Locate the cell with the specified text and output its [x, y] center coordinate. 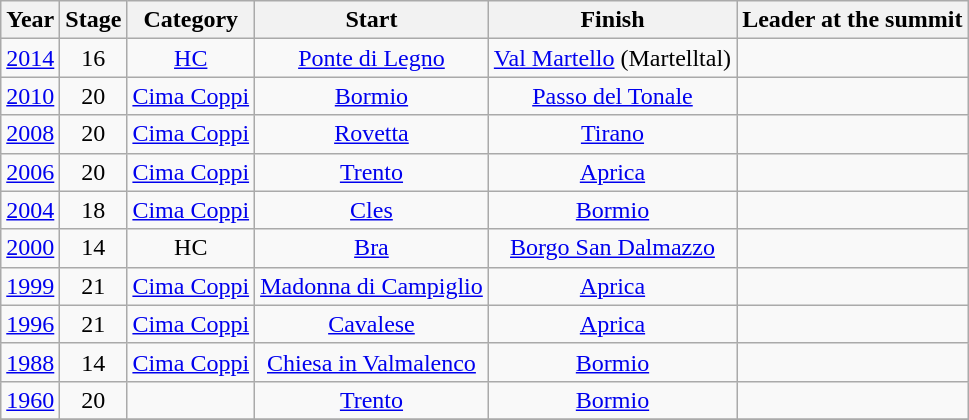
Madonna di Campiglio [372, 286]
Cavalese [372, 324]
18 [94, 210]
Val Martello (Martelltal) [612, 58]
2010 [30, 96]
Tirano [612, 134]
2006 [30, 172]
Leader at the summit [852, 20]
1960 [30, 400]
Stage [94, 20]
Cles [372, 210]
2014 [30, 58]
2004 [30, 210]
Category [191, 20]
Ponte di Legno [372, 58]
1999 [30, 286]
Passo del Tonale [612, 96]
Borgo San Dalmazzo [612, 248]
Rovetta [372, 134]
2000 [30, 248]
2008 [30, 134]
1996 [30, 324]
Finish [612, 20]
16 [94, 58]
Start [372, 20]
1988 [30, 362]
Bra [372, 248]
Chiesa in Valmalenco [372, 362]
Year [30, 20]
